Capture the cell that displays the provided text and extract its [X, Y] central coordinate. 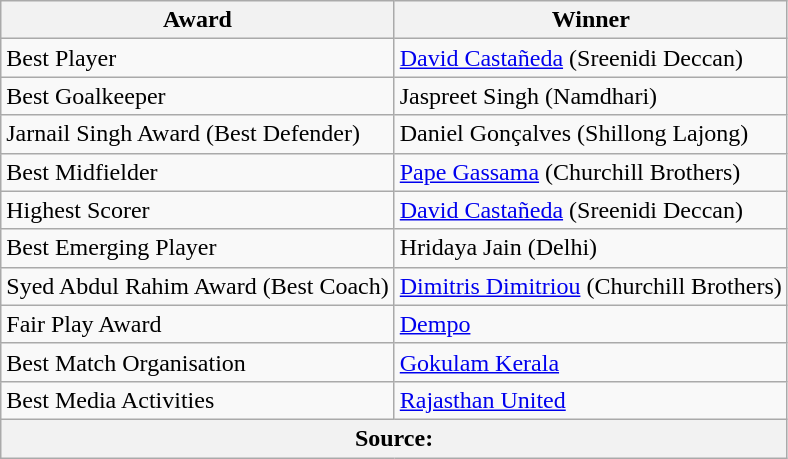
Jarnail Singh Award (Best Defender) [198, 134]
Best Midfielder [198, 172]
Hridaya Jain (Delhi) [590, 248]
Rajasthan United [590, 400]
Best Media Activities [198, 400]
Daniel Gonçalves (Shillong Lajong) [590, 134]
Jaspreet Singh (Namdhari) [590, 96]
Award [198, 20]
Dimitris Dimitriou (Churchill Brothers) [590, 286]
Syed Abdul Rahim Award (Best Coach) [198, 286]
Fair Play Award [198, 324]
Best Match Organisation [198, 362]
Best Goalkeeper [198, 96]
Winner [590, 20]
Best Player [198, 58]
Best Emerging Player [198, 248]
Highest Scorer [198, 210]
Pape Gassama (Churchill Brothers) [590, 172]
Dempo [590, 324]
Gokulam Kerala [590, 362]
Source: [394, 438]
